Return the [x, y] coordinate for the center point of the cell that contains the specified text.  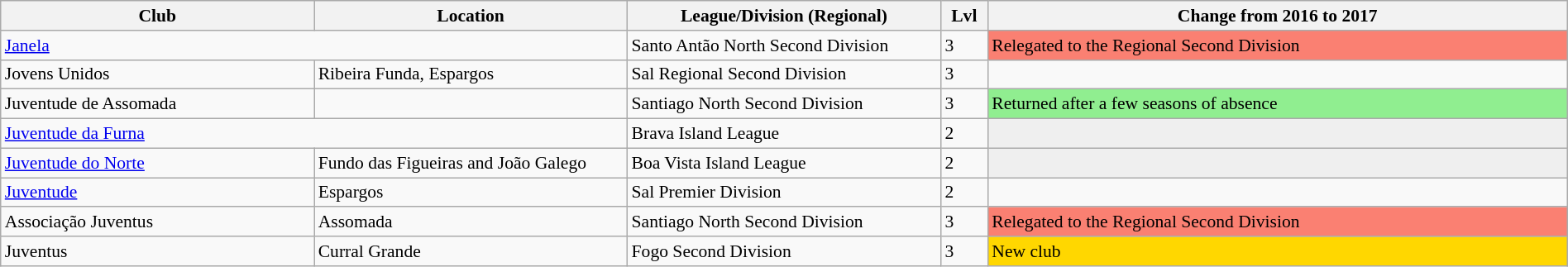
Brava Island League [784, 134]
Jovens Unidos [157, 74]
Juventude de Assomada [157, 104]
Boa Vista Island League [784, 163]
Juventude da Furna [314, 134]
Returned after a few seasons of absence [1277, 104]
Janela [314, 45]
Juventude [157, 193]
Curral Grande [471, 251]
Sal Regional Second Division [784, 74]
Santo Antão North Second Division [784, 45]
Change from 2016 to 2017 [1277, 16]
Lvl [964, 16]
Juventude do Norte [157, 163]
New club [1277, 251]
League/Division (Regional) [784, 16]
Sal Premier Division [784, 193]
Assomada [471, 222]
Club [157, 16]
Juventus [157, 251]
Fogo Second Division [784, 251]
Espargos [471, 193]
Ribeira Funda, Espargos [471, 74]
Fundo das Figueiras and João Galego [471, 163]
Associação Juventus [157, 222]
Location [471, 16]
